Return the (x, y) coordinate for the center point of the cell that contains the specified text.  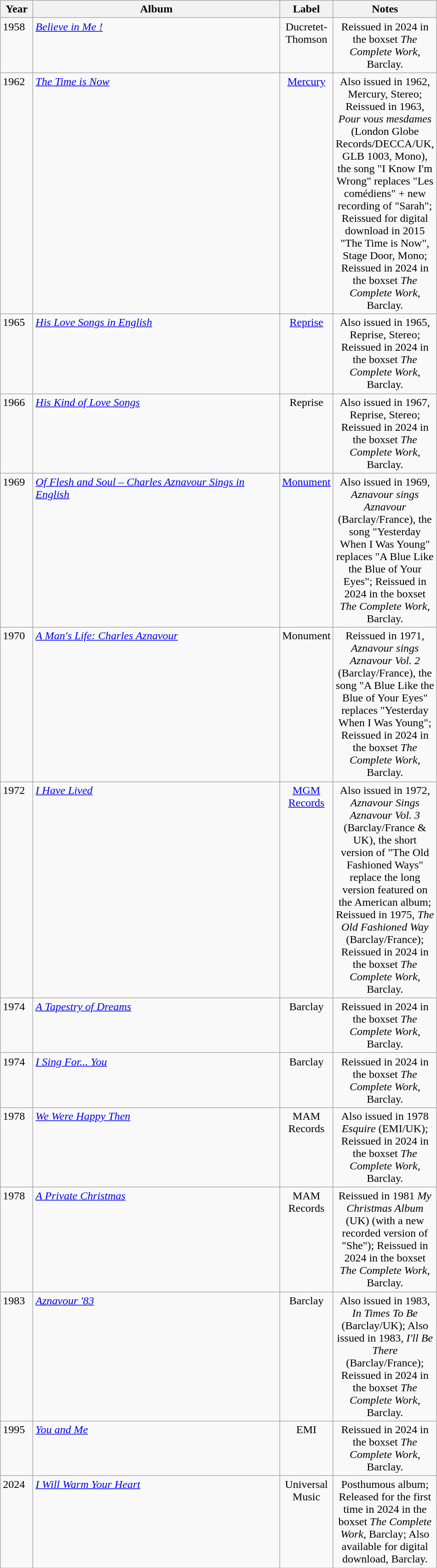
Label (306, 9)
A Man's Life: Charles Aznavour (156, 704)
Year (17, 9)
You and Me (156, 1449)
Also issued in 1978 Esquire (EMI/UK); Reissued in 2024 in the boxset The Complete Work, Barclay. (385, 1147)
Mercury (306, 193)
1962 (17, 193)
Ducretet-Thomson (306, 45)
I Sing For... You (156, 1080)
1972 (17, 890)
1969 (17, 550)
Of Flesh and Soul – Charles Aznavour Sings in English (156, 550)
MGM Records (306, 890)
Notes (385, 9)
Also issued in 1967, Reprise, Stereo; Reissued in 2024 in the boxset The Complete Work, Barclay. (385, 434)
A Private Christmas (156, 1239)
1995 (17, 1449)
Believe in Me ! (156, 45)
1958 (17, 45)
I Will Warm Your Heart (156, 1522)
1966 (17, 434)
I Have Lived (156, 890)
The Time is Now (156, 193)
Also issued in 1965, Reprise, Stereo; Reissued in 2024 in the boxset The Complete Work, Barclay. (385, 353)
1970 (17, 704)
His Love Songs in English (156, 353)
Reissued in 1981 My Christmas Album (UK) (with a new recorded version of "She"); Reissued in 2024 in the boxset The Complete Work, Barclay. (385, 1239)
Aznavour '83 (156, 1356)
EMI (306, 1449)
We Were Happy Then (156, 1147)
His Kind of Love Songs (156, 434)
Universal Music (306, 1522)
1965 (17, 353)
2024 (17, 1522)
Album (156, 9)
1983 (17, 1356)
Posthumous album; Released for the first time in 2024 in the boxset The Complete Work, Barclay; Also available for digital download, Barclay. (385, 1522)
A Tapestry of Dreams (156, 1025)
